Scan for the cell matching the given text and deliver its [X, Y] coordinate at center. 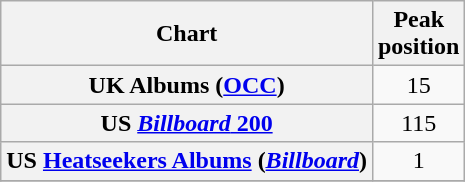
115 [418, 123]
US Billboard 200 [187, 123]
15 [418, 85]
Peakposition [418, 34]
UK Albums (OCC) [187, 85]
1 [418, 161]
Chart [187, 34]
US Heatseekers Albums (Billboard) [187, 161]
